Identify which cell holds the provided text, then report its (x, y) central coordinate. 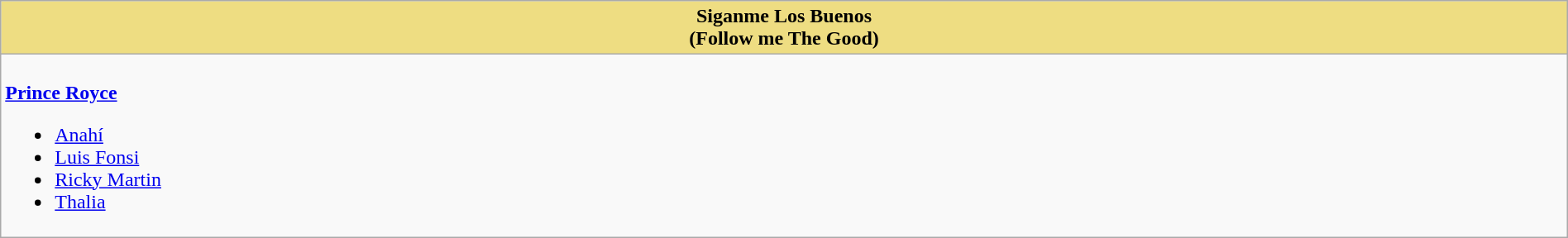
Siganme Los Buenos(Follow me The Good) (784, 28)
Prince RoyceAnahíLuis FonsiRicky MartinThalia (784, 145)
